From the cell containing the given text, extract its center point as [x, y] coordinate. 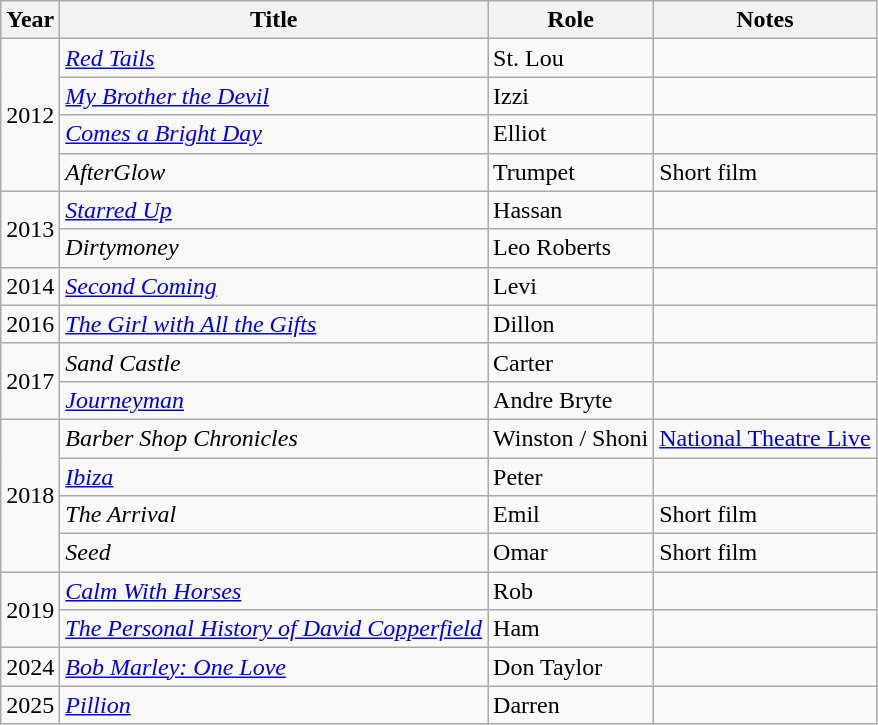
Darren [571, 705]
2016 [30, 324]
2012 [30, 115]
Role [571, 20]
Ham [571, 629]
Red Tails [274, 58]
Omar [571, 553]
2018 [30, 495]
Carter [571, 362]
Don Taylor [571, 667]
Trumpet [571, 172]
The Girl with All the Gifts [274, 324]
St. Lou [571, 58]
Starred Up [274, 210]
2025 [30, 705]
Sand Castle [274, 362]
Levi [571, 286]
Elliot [571, 134]
2014 [30, 286]
Comes a Bright Day [274, 134]
My Brother the Devil [274, 96]
Dillon [571, 324]
2019 [30, 610]
Barber Shop Chronicles [274, 438]
2024 [30, 667]
Title [274, 20]
Ibiza [274, 477]
The Personal History of David Copperfield [274, 629]
Seed [274, 553]
Calm With Horses [274, 591]
Year [30, 20]
2017 [30, 381]
The Arrival [274, 515]
Andre Bryte [571, 400]
AfterGlow [274, 172]
Bob Marley: One Love [274, 667]
Hassan [571, 210]
Second Coming [274, 286]
Peter [571, 477]
National Theatre Live [766, 438]
Journeyman [274, 400]
Pillion [274, 705]
Izzi [571, 96]
Leo Roberts [571, 248]
Emil [571, 515]
Dirtymoney [274, 248]
Rob [571, 591]
Notes [766, 20]
2013 [30, 229]
Winston / Shoni [571, 438]
